Determine the [X, Y] coordinate at the center of the cell enclosing the given text.  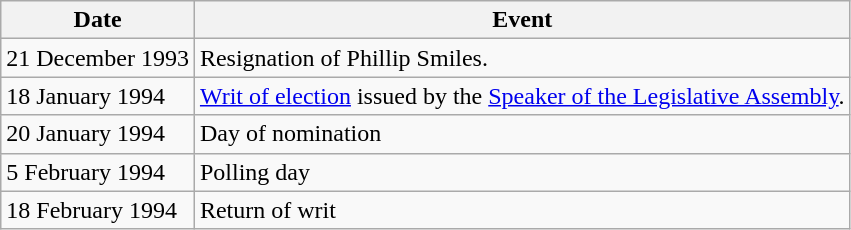
20 January 1994 [98, 134]
18 February 1994 [98, 210]
Day of nomination [522, 134]
Writ of election issued by the Speaker of the Legislative Assembly. [522, 96]
Polling day [522, 172]
Resignation of Phillip Smiles. [522, 58]
Event [522, 20]
21 December 1993 [98, 58]
5 February 1994 [98, 172]
18 January 1994 [98, 96]
Date [98, 20]
Return of writ [522, 210]
